For the text-containing cell, return its midpoint in [x, y] coordinate format. 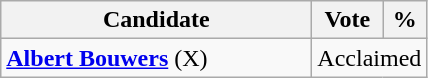
% [405, 20]
Candidate [156, 20]
Albert Bouwers (X) [156, 58]
Acclaimed [370, 58]
Vote [348, 20]
